Pinpoint the cell where the given text exists, returning its (X, Y) midpoint coordinate. 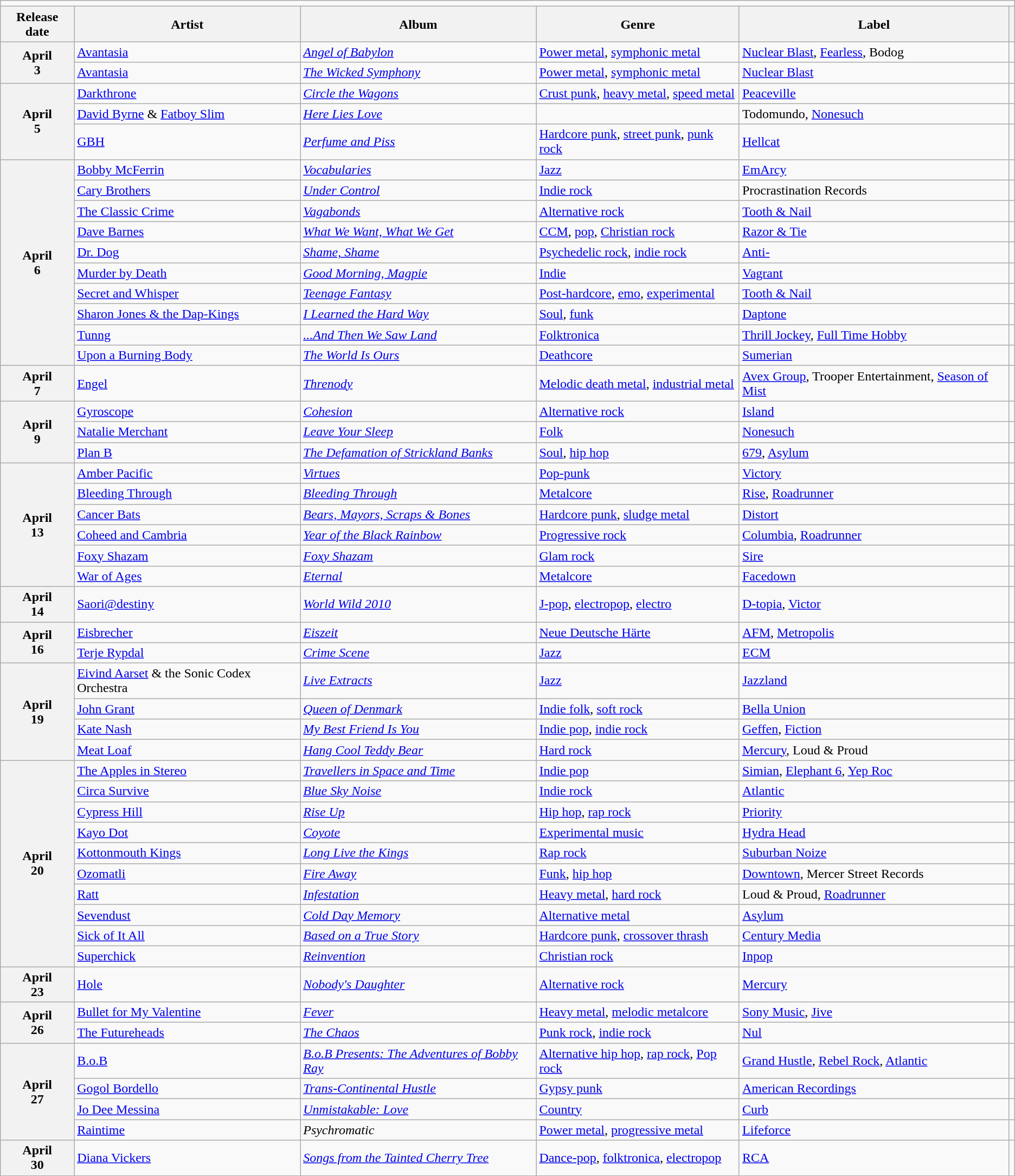
Jo Dee Messina (188, 1109)
Gypsy punk (638, 1089)
David Byrne & Fatboy Slim (188, 114)
Ozomatli (188, 874)
Shame, Shame (419, 252)
Todomundo, Nonesuch (874, 114)
Psychromatic (419, 1130)
Punk rock, indie rock (638, 1033)
April6 (37, 262)
Label (874, 24)
Live Extracts (419, 681)
The Apples in Stereo (188, 771)
Here Lies Love (419, 114)
Trans-Continental Hustle (419, 1089)
April30 (37, 1158)
The Wicked Symphony (419, 73)
Mercury, Loud & Proud (874, 750)
Downtown, Mercer Street Records (874, 874)
Amber Pacific (188, 473)
Thrill Jockey, Full Time Hobby (874, 335)
Funk, hip hop (638, 874)
Heavy metal, melodic metalcore (638, 1012)
Post-hardcore, emo, experimental (638, 294)
Priority (874, 812)
John Grant (188, 709)
Superchick (188, 956)
World Wild 2010 (419, 604)
Indie (638, 273)
April16 (37, 643)
Meat Loaf (188, 750)
Gogol Bordello (188, 1089)
I Learned the Hard Way (419, 314)
Fire Away (419, 874)
Nobody's Daughter (419, 984)
Dr. Dog (188, 252)
American Recordings (874, 1089)
Indie pop, indie rock (638, 729)
Vocabularies (419, 170)
Upon a Burning Body (188, 356)
Alternative hip hop, rap rock, Pop rock (638, 1061)
Teenage Fantasy (419, 294)
Century Media (874, 935)
Circa Survive (188, 791)
Nonesuch (874, 432)
Circle the Wagons (419, 93)
Psychedelic rock, indie rock (638, 252)
Lifeforce (874, 1130)
Year of the Black Rainbow (419, 535)
The Futureheads (188, 1033)
Crime Scene (419, 653)
Based on a True Story (419, 935)
D-topia, Victor (874, 604)
Deathcore (638, 356)
Cold Day Memory (419, 915)
Tunng (188, 335)
Unmistakable: Love (419, 1109)
AFM, Metropolis (874, 632)
Crust punk, heavy metal, speed metal (638, 93)
Suburban Noize (874, 853)
Dance-pop, folktronica, electropop (638, 1158)
B.o.B (188, 1061)
Cancer Bats (188, 514)
Asylum (874, 915)
...And Then We Saw Land (419, 335)
RCA (874, 1158)
Plan B (188, 453)
Eiszeit (419, 632)
Hang Cool Teddy Bear (419, 750)
Pop-punk (638, 473)
Curb (874, 1109)
Hardcore punk, crossover thrash (638, 935)
Vagrant (874, 273)
The Chaos (419, 1033)
Hardcore punk, sludge metal (638, 514)
Rise, Roadrunner (874, 494)
J-pop, electropop, electro (638, 604)
Country (638, 1109)
Progressive rock (638, 535)
Hydra Head (874, 832)
April13 (37, 525)
Bobby McFerrin (188, 170)
Razor & Tie (874, 231)
Sumerian (874, 356)
Genre (638, 24)
Victory (874, 473)
April23 (37, 984)
Cohesion (419, 411)
Gyroscope (188, 411)
April26 (37, 1023)
Under Control (419, 190)
Alternative metal (638, 915)
April20 (37, 864)
Blue Sky Noise (419, 791)
Vagabonds (419, 211)
Hip hop, rap rock (638, 812)
Reinvention (419, 956)
Hardcore punk, street punk, punk rock (638, 142)
Threnody (419, 384)
Distort (874, 514)
Release date (37, 24)
Folk (638, 432)
Coheed and Cambria (188, 535)
My Best Friend Is You (419, 729)
Cypress Hill (188, 812)
Songs from the Tainted Cherry Tree (419, 1158)
Soul, hip hop (638, 453)
Travellers in Space and Time (419, 771)
Atlantic (874, 791)
Rap rock (638, 853)
Melodic death metal, industrial metal (638, 384)
Terje Rypdal (188, 653)
Long Live the Kings (419, 853)
Saori@destiny (188, 604)
Good Morning, Magpie (419, 273)
Hellcat (874, 142)
Folktronica (638, 335)
Glam rock (638, 555)
Indie pop (638, 771)
Perfume and Piss (419, 142)
Angel of Babylon (419, 52)
Murder by Death (188, 273)
B.o.B Presents: The Adventures of Bobby Ray (419, 1061)
Facedown (874, 576)
Virtues (419, 473)
Bears, Mayors, Scraps & Bones (419, 514)
Loud & Proud, Roadrunner (874, 894)
Power metal, progressive metal (638, 1130)
Kayo Dot (188, 832)
Fever (419, 1012)
Natalie Merchant (188, 432)
Indie folk, soft rock (638, 709)
Anti- (874, 252)
April19 (37, 712)
Inpop (874, 956)
Grand Hustle, Rebel Rock, Atlantic (874, 1061)
Eisbrecher (188, 632)
April3 (37, 62)
The Classic Crime (188, 211)
Daptone (874, 314)
Nuclear Blast (874, 73)
Sevendust (188, 915)
Diana Vickers (188, 1158)
Heavy metal, hard rock (638, 894)
Secret and Whisper (188, 294)
Ratt (188, 894)
April7 (37, 384)
Eternal (419, 576)
679, Asylum (874, 453)
War of Ages (188, 576)
Procrastination Records (874, 190)
Hole (188, 984)
Cary Brothers (188, 190)
Engel (188, 384)
April14 (37, 604)
Jazzland (874, 681)
Mercury (874, 984)
Soul, funk (638, 314)
Raintime (188, 1130)
CCM, pop, Christian rock (638, 231)
The Defamation of Strickland Banks (419, 453)
Neue Deutsche Härte (638, 632)
Hard rock (638, 750)
Coyote (419, 832)
Queen of Denmark (419, 709)
Nul (874, 1033)
Sharon Jones & the Dap-Kings (188, 314)
Peaceville (874, 93)
The World Is Ours (419, 356)
Leave Your Sleep (419, 432)
Darkthrone (188, 93)
Sony Music, Jive (874, 1012)
April27 (37, 1091)
Avex Group, Trooper Entertainment, Season of Mist (874, 384)
GBH (188, 142)
ECM (874, 653)
Kate Nash (188, 729)
Christian rock (638, 956)
Rise Up (419, 812)
What We Want, What We Get (419, 231)
Nuclear Blast, Fearless, Bodog (874, 52)
Kottonmouth Kings (188, 853)
Sick of It All (188, 935)
Dave Barnes (188, 231)
April9 (37, 432)
EmArcy (874, 170)
Experimental music (638, 832)
Artist (188, 24)
Album (419, 24)
Simian, Elephant 6, Yep Roc (874, 771)
Sire (874, 555)
Island (874, 411)
April5 (37, 121)
Eivind Aarset & the Sonic Codex Orchestra (188, 681)
Bullet for My Valentine (188, 1012)
Bella Union (874, 709)
Geffen, Fiction (874, 729)
Infestation (419, 894)
Columbia, Roadrunner (874, 535)
